Identify which cell holds the provided text, then report its (X, Y) central coordinate. 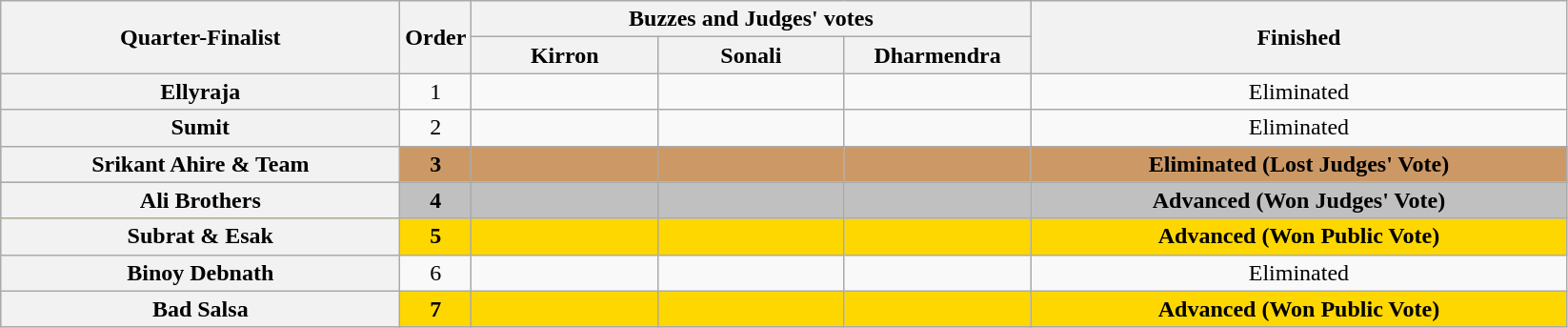
2 (436, 128)
Buzzes and Judges' votes (751, 19)
Finished (1299, 37)
Ellyraja (200, 92)
Binoy Debnath (200, 273)
7 (436, 309)
Dharmendra (937, 55)
Sumit (200, 128)
Srikant Ahire & Team (200, 164)
Quarter-Finalist (200, 37)
1 (436, 92)
6 (436, 273)
Eliminated (Lost Judges' Vote) (1299, 164)
Bad Salsa (200, 309)
5 (436, 236)
Kirron (565, 55)
3 (436, 164)
4 (436, 200)
Advanced (Won Judges' Vote) (1299, 200)
Sonali (752, 55)
Order (436, 37)
Subrat & Esak (200, 236)
Ali Brothers (200, 200)
